Locate the cell with the specified text and output its (X, Y) center coordinate. 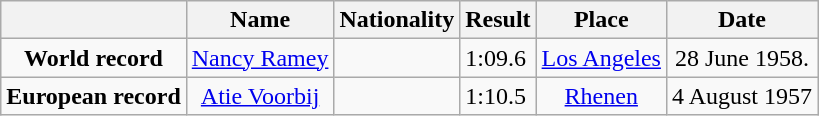
Atie Voorbij (260, 96)
European record (94, 96)
Date (742, 20)
Los Angeles (601, 58)
1:10.5 (498, 96)
1:09.6 (498, 58)
Rhenen (601, 96)
Nationality (397, 20)
Place (601, 20)
28 June 1958. (742, 58)
Nancy Ramey (260, 58)
Result (498, 20)
4 August 1957 (742, 96)
World record (94, 58)
Name (260, 20)
